Return the (X, Y) coordinate for the center point of the cell that contains the specified text.  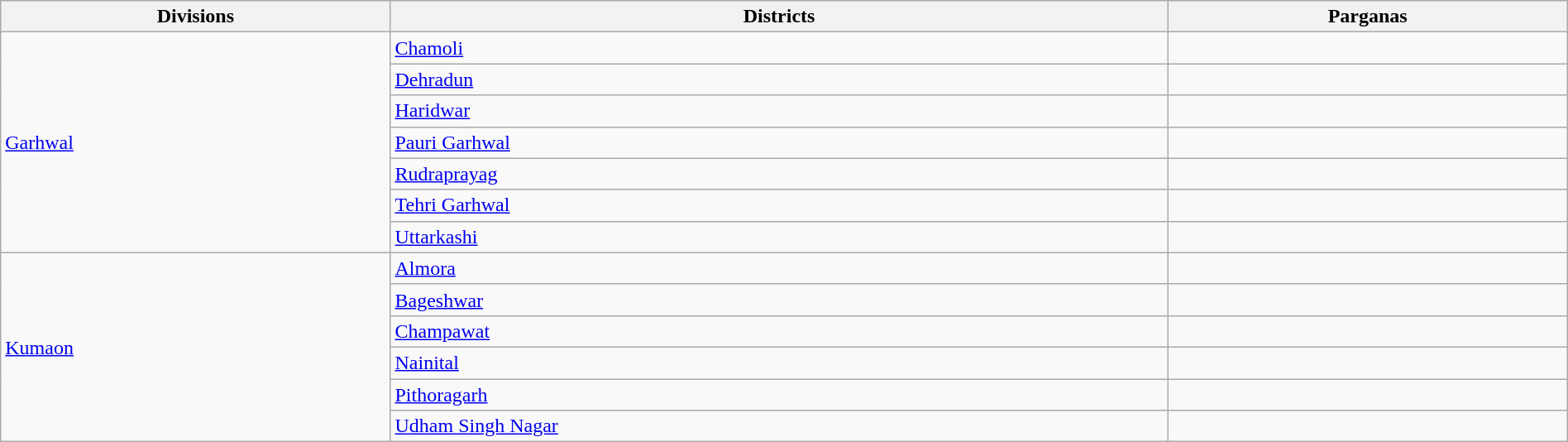
Champawat (779, 331)
Tehri Garhwal (779, 205)
Nainital (779, 363)
Haridwar (779, 111)
Udham Singh Nagar (779, 426)
Uttarkashi (779, 237)
Almora (779, 268)
Kumaon (195, 347)
Chamoli (779, 48)
Divisions (195, 17)
Garhwal (195, 142)
Pithoragarh (779, 395)
Districts (779, 17)
Rudraprayag (779, 174)
Parganas (1368, 17)
Bageshwar (779, 300)
Pauri Garhwal (779, 142)
Dehradun (779, 79)
